Scan for the cell matching the given text and deliver its (X, Y) coordinate at center. 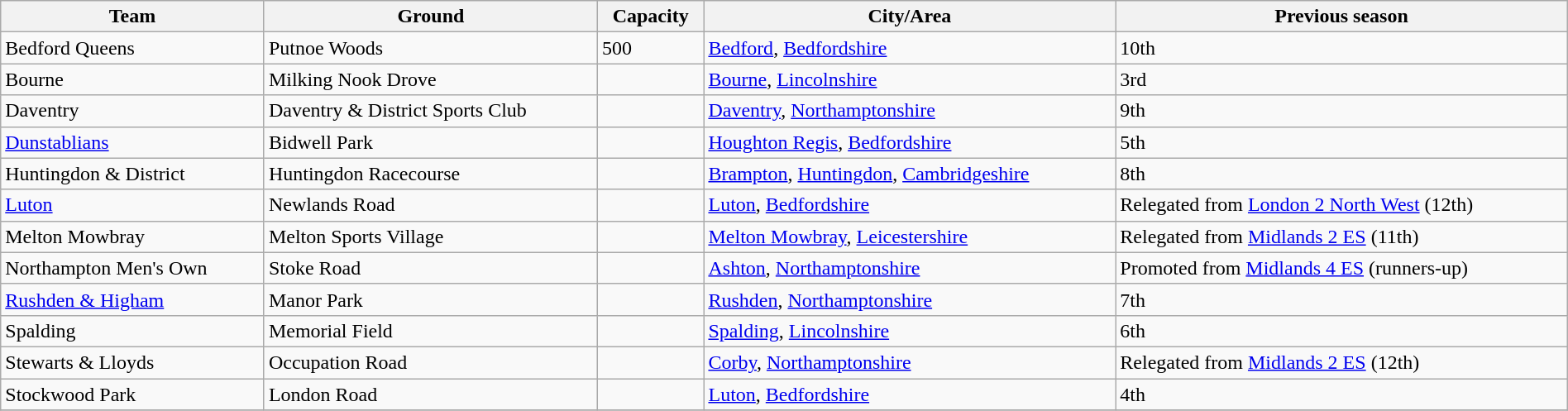
Spalding (132, 331)
6th (1341, 331)
Ground (430, 17)
4th (1341, 394)
Promoted from Midlands 4 ES (runners-up) (1341, 268)
Spalding, Lincolnshire (910, 331)
Relegated from London 2 North West (12th) (1341, 205)
8th (1341, 174)
Milking Nook Drove (430, 79)
Daventry & District Sports Club (430, 111)
9th (1341, 111)
Bidwell Park (430, 142)
Rushden & Higham (132, 299)
Bourne, Lincolnshire (910, 79)
500 (650, 48)
Luton (132, 205)
Daventry, Northamptonshire (910, 111)
Melton Mowbray (132, 237)
Newlands Road (430, 205)
Occupation Road (430, 362)
Bourne (132, 79)
Brampton, Huntingdon, Cambridgeshire (910, 174)
Team (132, 17)
Capacity (650, 17)
10th (1341, 48)
Manor Park (430, 299)
Relegated from Midlands 2 ES (11th) (1341, 237)
Stoke Road (430, 268)
Bedford, Bedfordshire (910, 48)
Putnoe Woods (430, 48)
Stewarts & Lloyds (132, 362)
City/Area (910, 17)
Melton Mowbray, Leicestershire (910, 237)
Rushden, Northamptonshire (910, 299)
Stockwood Park (132, 394)
Bedford Queens (132, 48)
Huntingdon & District (132, 174)
Ashton, Northamptonshire (910, 268)
5th (1341, 142)
Northampton Men's Own (132, 268)
Previous season (1341, 17)
London Road (430, 394)
Daventry (132, 111)
Huntingdon Racecourse (430, 174)
Melton Sports Village (430, 237)
7th (1341, 299)
3rd (1341, 79)
Corby, Northamptonshire (910, 362)
Dunstablians (132, 142)
Memorial Field (430, 331)
Houghton Regis, Bedfordshire (910, 142)
Relegated from Midlands 2 ES (12th) (1341, 362)
